Scan for the cell matching the given text and deliver its [X, Y] coordinate at center. 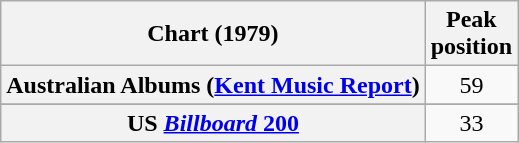
Peakposition [471, 34]
33 [471, 123]
Australian Albums (Kent Music Report) [213, 85]
US Billboard 200 [213, 123]
Chart (1979) [213, 34]
59 [471, 85]
